From the cell containing the given text, extract its center point as [x, y] coordinate. 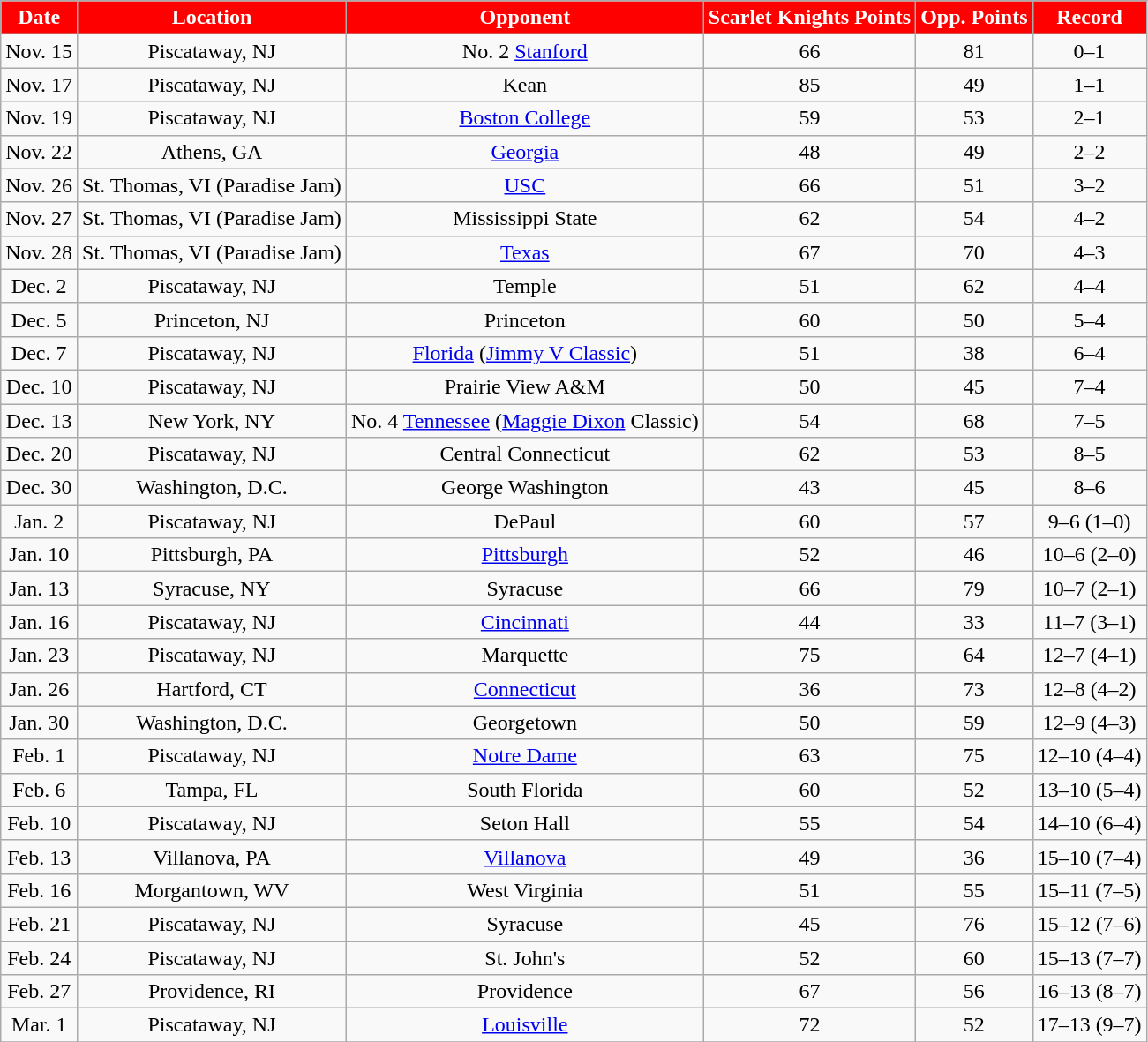
Marquette [524, 656]
2–1 [1089, 118]
70 [974, 252]
Dec. 2 [39, 286]
56 [974, 992]
46 [974, 555]
Georgetown [524, 723]
15–13 (7–7) [1089, 957]
DePaul [524, 521]
6–4 [1089, 353]
10–7 (2–1) [1089, 588]
South Florida [524, 790]
68 [974, 421]
Dec. 20 [39, 454]
Connecticut [524, 689]
12–8 (4–2) [1089, 689]
15–12 (7–6) [1089, 924]
0–1 [1089, 51]
Villanova, PA [212, 857]
Nov. 28 [39, 252]
Athens, GA [212, 152]
Boston College [524, 118]
Georgia [524, 152]
57 [974, 521]
Morgantown, WV [212, 890]
14–10 (6–4) [1089, 823]
7–5 [1089, 421]
8–6 [1089, 488]
12–10 (4–4) [1089, 756]
Jan. 23 [39, 656]
No. 2 Stanford [524, 51]
73 [974, 689]
16–13 (8–7) [1089, 992]
8–5 [1089, 454]
44 [809, 622]
Notre Dame [524, 756]
Pittsburgh [524, 555]
New York, NY [212, 421]
Seton Hall [524, 823]
76 [974, 924]
7–4 [1089, 386]
Mississippi State [524, 219]
Opponent [524, 18]
10–6 (2–0) [1089, 555]
Feb. 13 [39, 857]
15–11 (7–5) [1089, 890]
63 [809, 756]
72 [809, 1025]
3–2 [1089, 185]
Feb. 21 [39, 924]
Jan. 16 [39, 622]
11–7 (3–1) [1089, 622]
Temple [524, 286]
Nov. 22 [39, 152]
4–3 [1089, 252]
48 [809, 152]
Dec. 13 [39, 421]
Location [212, 18]
Jan. 30 [39, 723]
17–13 (9–7) [1089, 1025]
12–7 (4–1) [1089, 656]
Princeton [524, 319]
5–4 [1089, 319]
Jan. 13 [39, 588]
Opp. Points [974, 18]
Prairie View A&M [524, 386]
79 [974, 588]
St. John's [524, 957]
Feb. 10 [39, 823]
Kean [524, 85]
Record [1089, 18]
West Virginia [524, 890]
2–2 [1089, 152]
38 [974, 353]
No. 4 Tennessee (Maggie Dixon Classic) [524, 421]
Louisville [524, 1025]
Pittsburgh, PA [212, 555]
Dec. 7 [39, 353]
Jan. 2 [39, 521]
12–9 (4–3) [1089, 723]
Feb. 16 [39, 890]
4–2 [1089, 219]
Cincinnati [524, 622]
15–10 (7–4) [1089, 857]
43 [809, 488]
64 [974, 656]
Texas [524, 252]
Nov. 26 [39, 185]
Dec. 10 [39, 386]
Feb. 1 [39, 756]
Dec. 30 [39, 488]
13–10 (5–4) [1089, 790]
Hartford, CT [212, 689]
USC [524, 185]
85 [809, 85]
Nov. 27 [39, 219]
4–4 [1089, 286]
Feb. 24 [39, 957]
Central Connecticut [524, 454]
Dec. 5 [39, 319]
Tampa, FL [212, 790]
Florida (Jimmy V Classic) [524, 353]
Jan. 26 [39, 689]
Date [39, 18]
Villanova [524, 857]
Princeton, NJ [212, 319]
Jan. 10 [39, 555]
Providence [524, 992]
81 [974, 51]
1–1 [1089, 85]
Feb. 27 [39, 992]
George Washington [524, 488]
Scarlet Knights Points [809, 18]
Mar. 1 [39, 1025]
Providence, RI [212, 992]
Nov. 19 [39, 118]
Nov. 15 [39, 51]
Syracuse, NY [212, 588]
33 [974, 622]
Feb. 6 [39, 790]
Nov. 17 [39, 85]
9–6 (1–0) [1089, 521]
